Capture the cell that displays the provided text and extract its [X, Y] central coordinate. 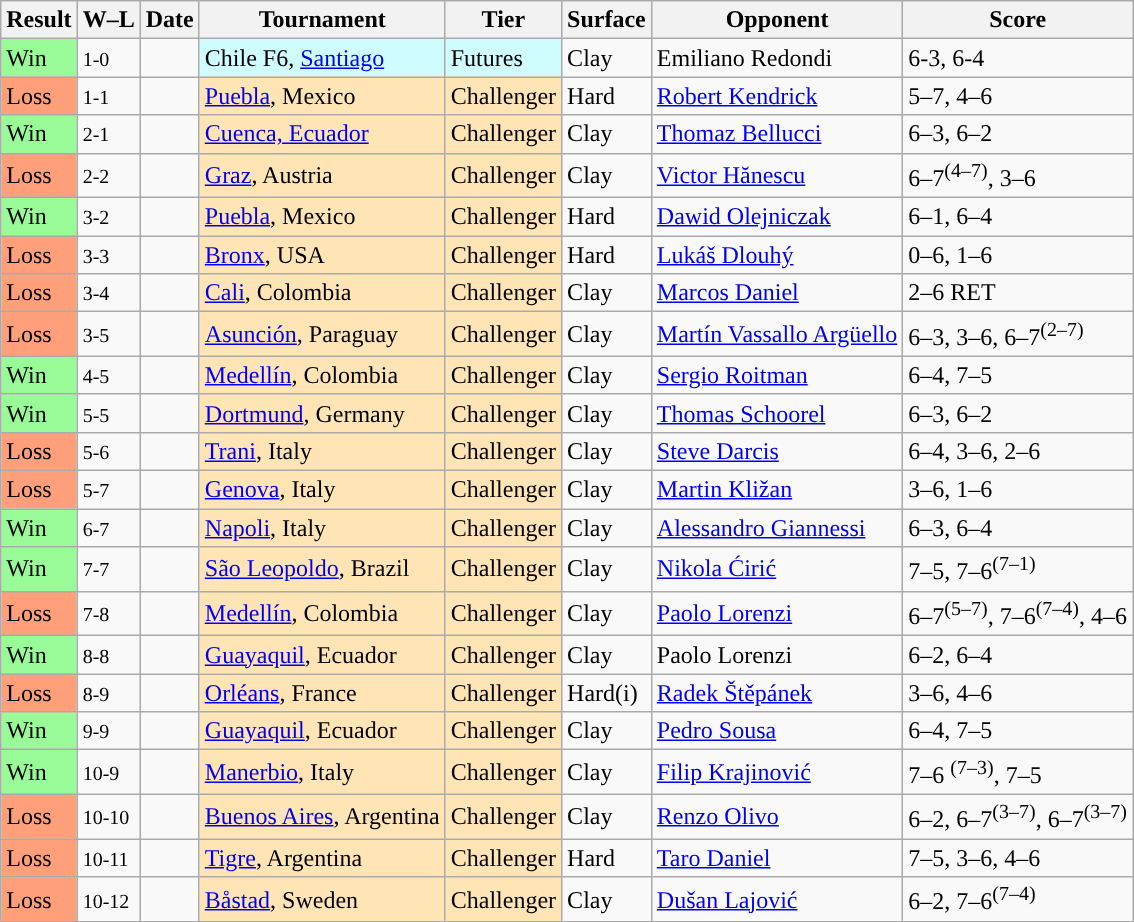
Tier [503, 20]
6–7(5–7), 7–6(7–4), 4–6 [1018, 614]
Emiliano Redondi [777, 58]
2-1 [108, 134]
Cali, Colombia [322, 293]
Graz, Austria [322, 176]
10-10 [108, 816]
6–2, 6–7(3–7), 6–7(3–7) [1018, 816]
3-5 [108, 334]
5-7 [108, 489]
Trani, Italy [322, 451]
São Leopoldo, Brazil [322, 570]
7–5, 3–6, 4–6 [1018, 858]
Date [170, 20]
6–3, 3–6, 6–7(2–7) [1018, 334]
Buenos Aires, Argentina [322, 816]
Radek Štěpánek [777, 693]
6–2, 7–6(7–4) [1018, 900]
3-3 [108, 255]
Steve Darcis [777, 451]
Renzo Olivo [777, 816]
Hard(i) [607, 693]
8-9 [108, 693]
0–6, 1–6 [1018, 255]
6–1, 6–4 [1018, 217]
Robert Kendrick [777, 96]
Tournament [322, 20]
Victor Hănescu [777, 176]
10-12 [108, 900]
3–6, 1–6 [1018, 489]
Nikola Ćirić [777, 570]
6-3, 6-4 [1018, 58]
5-5 [108, 413]
1-0 [108, 58]
2-2 [108, 176]
Dortmund, Germany [322, 413]
Chile F6, Santiago [322, 58]
Surface [607, 20]
Futures [503, 58]
Tigre, Argentina [322, 858]
Thomas Schoorel [777, 413]
5-6 [108, 451]
Opponent [777, 20]
Genova, Italy [322, 489]
6–2, 6–4 [1018, 655]
Result [39, 20]
6–4, 3–6, 2–6 [1018, 451]
6-7 [108, 528]
7-7 [108, 570]
4-5 [108, 375]
Thomaz Bellucci [777, 134]
Dawid Olejniczak [777, 217]
Asunción, Paraguay [322, 334]
8-8 [108, 655]
Lukáš Dlouhý [777, 255]
7-8 [108, 614]
3-2 [108, 217]
10-11 [108, 858]
W–L [108, 20]
Bronx, USA [322, 255]
3-4 [108, 293]
5–7, 4–6 [1018, 96]
Båstad, Sweden [322, 900]
Manerbio, Italy [322, 772]
Pedro Sousa [777, 731]
Orléans, France [322, 693]
Martín Vassallo Argüello [777, 334]
Sergio Roitman [777, 375]
3–6, 4–6 [1018, 693]
Napoli, Italy [322, 528]
Marcos Daniel [777, 293]
2–6 RET [1018, 293]
Cuenca, Ecuador [322, 134]
Alessandro Giannessi [777, 528]
6–3, 6–4 [1018, 528]
Taro Daniel [777, 858]
7–6 (7–3), 7–5 [1018, 772]
Martin Kližan [777, 489]
10-9 [108, 772]
1-1 [108, 96]
9-9 [108, 731]
Score [1018, 20]
7–5, 7–6(7–1) [1018, 570]
Filip Krajinović [777, 772]
6–7(4–7), 3–6 [1018, 176]
Dušan Lajović [777, 900]
